Output the [x, y] coordinate of the center of the cell containing the given text.  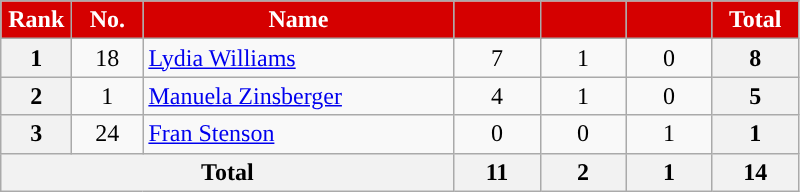
No. [108, 20]
Name [298, 20]
5 [755, 96]
8 [755, 58]
24 [108, 134]
4 [497, 96]
Lydia Williams [298, 58]
Fran Stenson [298, 134]
Manuela Zinsberger [298, 96]
11 [497, 172]
3 [36, 134]
14 [755, 172]
7 [497, 58]
18 [108, 58]
Rank [36, 20]
